Return the (x, y) coordinate for the center point of the cell that contains the specified text.  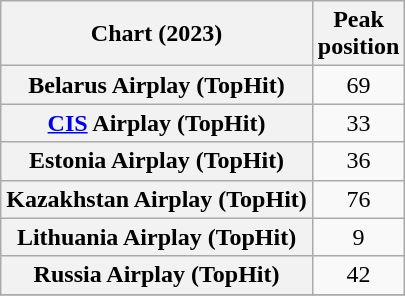
CIS Airplay (TopHit) (157, 123)
Belarus Airplay (TopHit) (157, 85)
Peakposition (358, 34)
76 (358, 199)
36 (358, 161)
33 (358, 123)
Kazakhstan Airplay (TopHit) (157, 199)
Lithuania Airplay (TopHit) (157, 237)
9 (358, 237)
69 (358, 85)
42 (358, 275)
Russia Airplay (TopHit) (157, 275)
Chart (2023) (157, 34)
Estonia Airplay (TopHit) (157, 161)
